Identify which cell holds the provided text, then report its [X, Y] central coordinate. 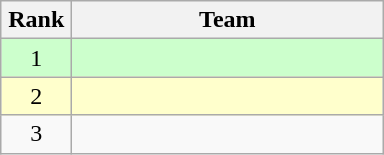
Rank [36, 20]
3 [36, 134]
Team [228, 20]
1 [36, 58]
2 [36, 96]
